Output the [x, y] coordinate of the center of the cell containing the given text.  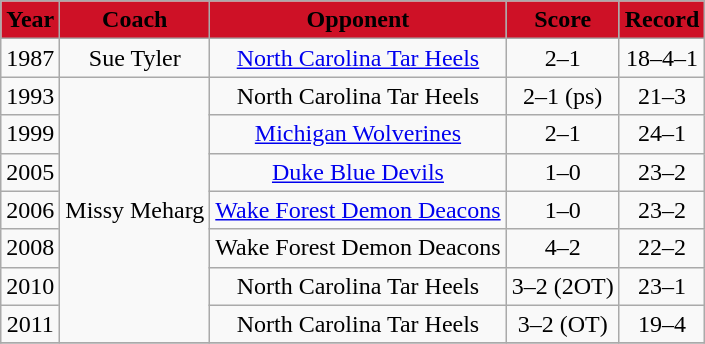
18–4–1 [662, 58]
4–2 [562, 248]
Michigan Wolverines [358, 134]
2–1 (ps) [562, 96]
Missy Meharg [135, 210]
19–4 [662, 324]
2011 [30, 324]
Record [662, 20]
Opponent [358, 20]
21–3 [662, 96]
22–2 [662, 248]
24–1 [662, 134]
2010 [30, 286]
3–2 (OT) [562, 324]
2008 [30, 248]
Sue Tyler [135, 58]
2006 [30, 210]
Year [30, 20]
Score [562, 20]
1993 [30, 96]
1987 [30, 58]
3–2 (2OT) [562, 286]
1999 [30, 134]
Coach [135, 20]
Duke Blue Devils [358, 172]
2005 [30, 172]
23–1 [662, 286]
